Provide the (x, y) coordinate of the cell's center where the given text is located.  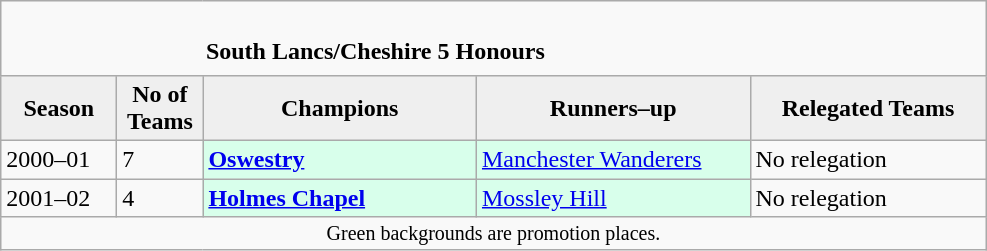
No of Teams (160, 108)
Manchester Wanderers (613, 159)
Champions (340, 108)
Holmes Chapel (340, 197)
Runners–up (613, 108)
Green backgrounds are promotion places. (494, 234)
Relegated Teams (868, 108)
4 (160, 197)
Season (59, 108)
7 (160, 159)
2001–02 (59, 197)
Oswestry (340, 159)
2000–01 (59, 159)
Mossley Hill (613, 197)
